Find where the given text appears and provide that cell's center as (X, Y) coordinate. 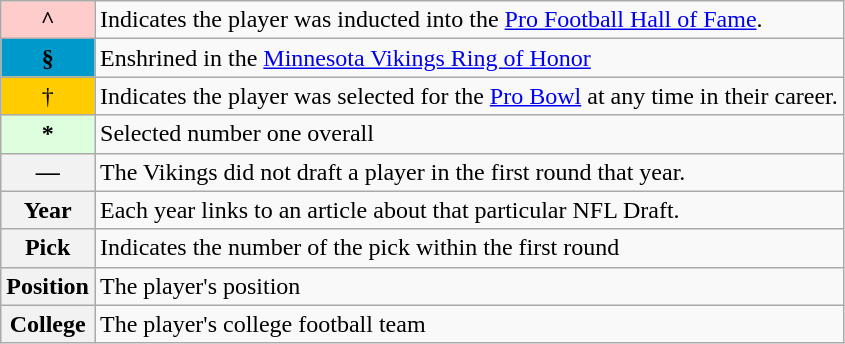
† (48, 96)
The player's college football team (468, 324)
The Vikings did not draft a player in the first round that year. (468, 172)
Enshrined in the Minnesota Vikings Ring of Honor (468, 58)
Position (48, 286)
Indicates the number of the pick within the first round (468, 248)
The player's position (468, 286)
— (48, 172)
Each year links to an article about that particular NFL Draft. (468, 210)
College (48, 324)
Indicates the player was inducted into the Pro Football Hall of Fame. (468, 20)
Indicates the player was selected for the Pro Bowl at any time in their career. (468, 96)
* (48, 134)
^ (48, 20)
§ (48, 58)
Pick (48, 248)
Year (48, 210)
Selected number one overall (468, 134)
